Scan for the cell matching the given text and deliver its [X, Y] coordinate at center. 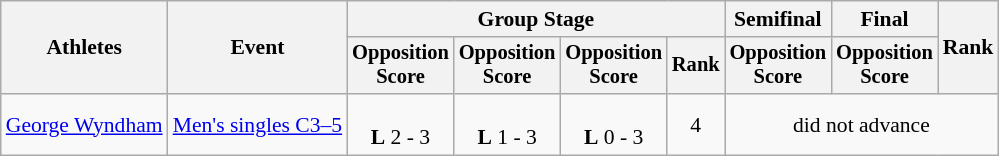
Men's singles C3–5 [258, 124]
George Wyndham [84, 124]
Athletes [84, 48]
L 0 - 3 [614, 124]
4 [696, 124]
Final [884, 19]
L 2 - 3 [400, 124]
Semifinal [778, 19]
Event [258, 48]
Group Stage [536, 19]
did not advance [862, 124]
L 1 - 3 [508, 124]
